Identify which cell holds the provided text, then report its [x, y] central coordinate. 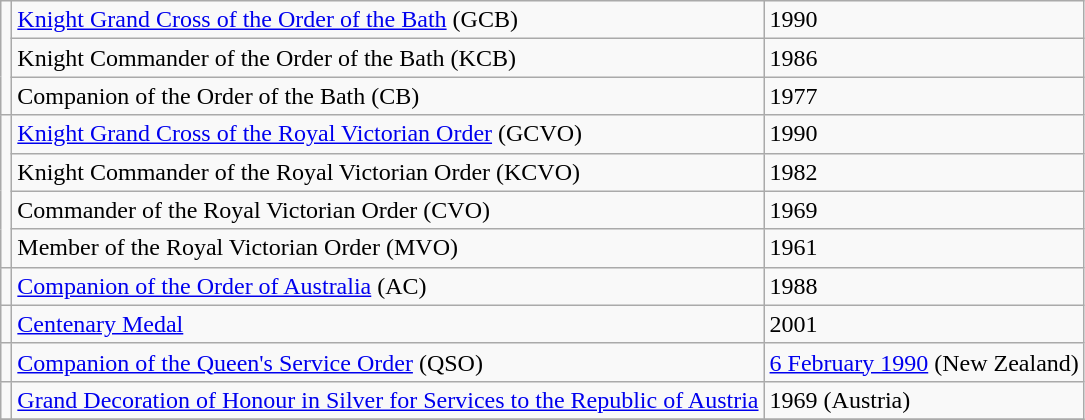
1977 [924, 96]
Grand Decoration of Honour in Silver for Services to the Republic of Austria [388, 400]
Knight Grand Cross of the Royal Victorian Order (GCVO) [388, 134]
1982 [924, 172]
Companion of the Order of the Bath (CB) [388, 96]
Knight Commander of the Royal Victorian Order (KCVO) [388, 172]
1969 (Austria) [924, 400]
Knight Grand Cross of the Order of the Bath (GCB) [388, 20]
1988 [924, 286]
1969 [924, 210]
Companion of the Order of Australia (AC) [388, 286]
Knight Commander of the Order of the Bath (KCB) [388, 58]
1961 [924, 248]
6 February 1990 (New Zealand) [924, 362]
Centenary Medal [388, 324]
1986 [924, 58]
Member of the Royal Victorian Order (MVO) [388, 248]
Commander of the Royal Victorian Order (CVO) [388, 210]
2001 [924, 324]
Companion of the Queen's Service Order (QSO) [388, 362]
